Capture the cell that displays the provided text and extract its (x, y) central coordinate. 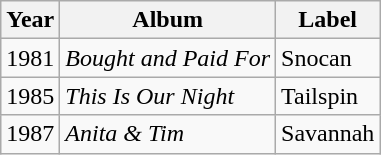
Tailspin (328, 96)
This Is Our Night (168, 96)
1985 (30, 96)
Label (328, 20)
Album (168, 20)
Year (30, 20)
1987 (30, 134)
Anita & Tim (168, 134)
Bought and Paid For (168, 58)
1981 (30, 58)
Snocan (328, 58)
Savannah (328, 134)
